Output the [x, y] coordinate of the center of the cell containing the given text.  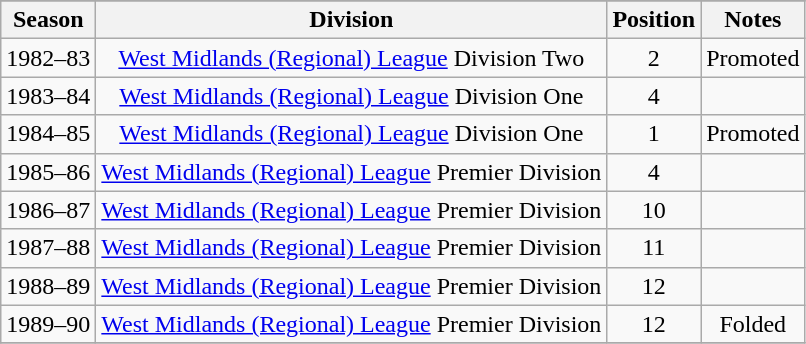
1984–85 [48, 134]
1985–86 [48, 172]
1982–83 [48, 58]
1983–84 [48, 96]
Position [654, 20]
10 [654, 210]
1 [654, 134]
West Midlands (Regional) League Division Two [352, 58]
Notes [753, 20]
1988–89 [48, 286]
2 [654, 58]
11 [654, 248]
1987–88 [48, 248]
1989–90 [48, 324]
Season [48, 20]
Folded [753, 324]
Division [352, 20]
1986–87 [48, 210]
